Identify which cell holds the provided text, then report its [X, Y] central coordinate. 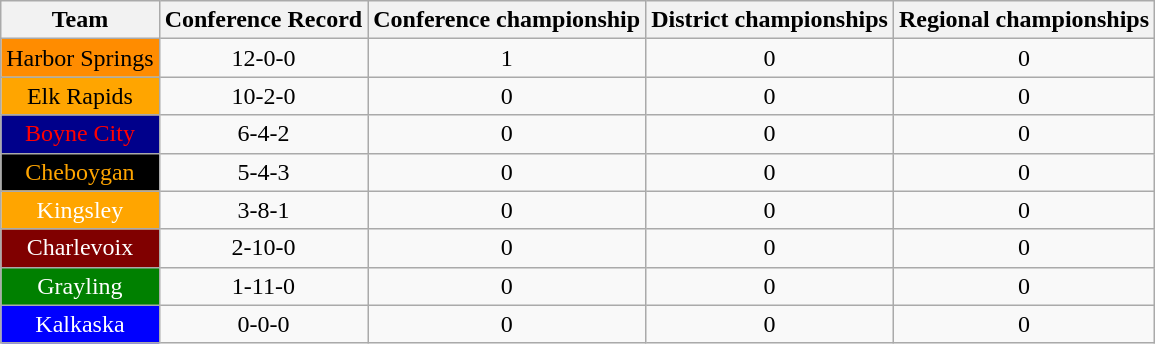
Kingsley [80, 210]
Conference championship [507, 20]
0-0-0 [264, 324]
Cheboygan [80, 172]
Team [80, 20]
Grayling [80, 286]
1-11-0 [264, 286]
Kalkaska [80, 324]
Regional championships [1024, 20]
Boyne City [80, 134]
12-0-0 [264, 58]
5-4-3 [264, 172]
2-10-0 [264, 248]
1 [507, 58]
Charlevoix [80, 248]
Harbor Springs [80, 58]
10-2-0 [264, 96]
3-8-1 [264, 210]
Conference Record [264, 20]
District championships [770, 20]
6-4-2 [264, 134]
Elk Rapids [80, 96]
